Locate the cell with the specified text and output its (X, Y) center coordinate. 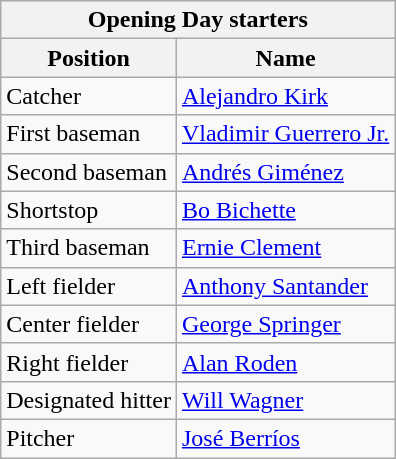
Designated hitter (89, 400)
Name (285, 58)
Alan Roden (285, 362)
Center fielder (89, 324)
Left fielder (89, 286)
George Springer (285, 324)
Second baseman (89, 172)
Position (89, 58)
Ernie Clement (285, 248)
Right fielder (89, 362)
Anthony Santander (285, 286)
Opening Day starters (198, 20)
Andrés Giménez (285, 172)
Alejandro Kirk (285, 96)
José Berríos (285, 438)
Shortstop (89, 210)
Third baseman (89, 248)
Catcher (89, 96)
Pitcher (89, 438)
First baseman (89, 134)
Bo Bichette (285, 210)
Vladimir Guerrero Jr. (285, 134)
Will Wagner (285, 400)
